For the text-containing cell, return its midpoint in (X, Y) coordinate format. 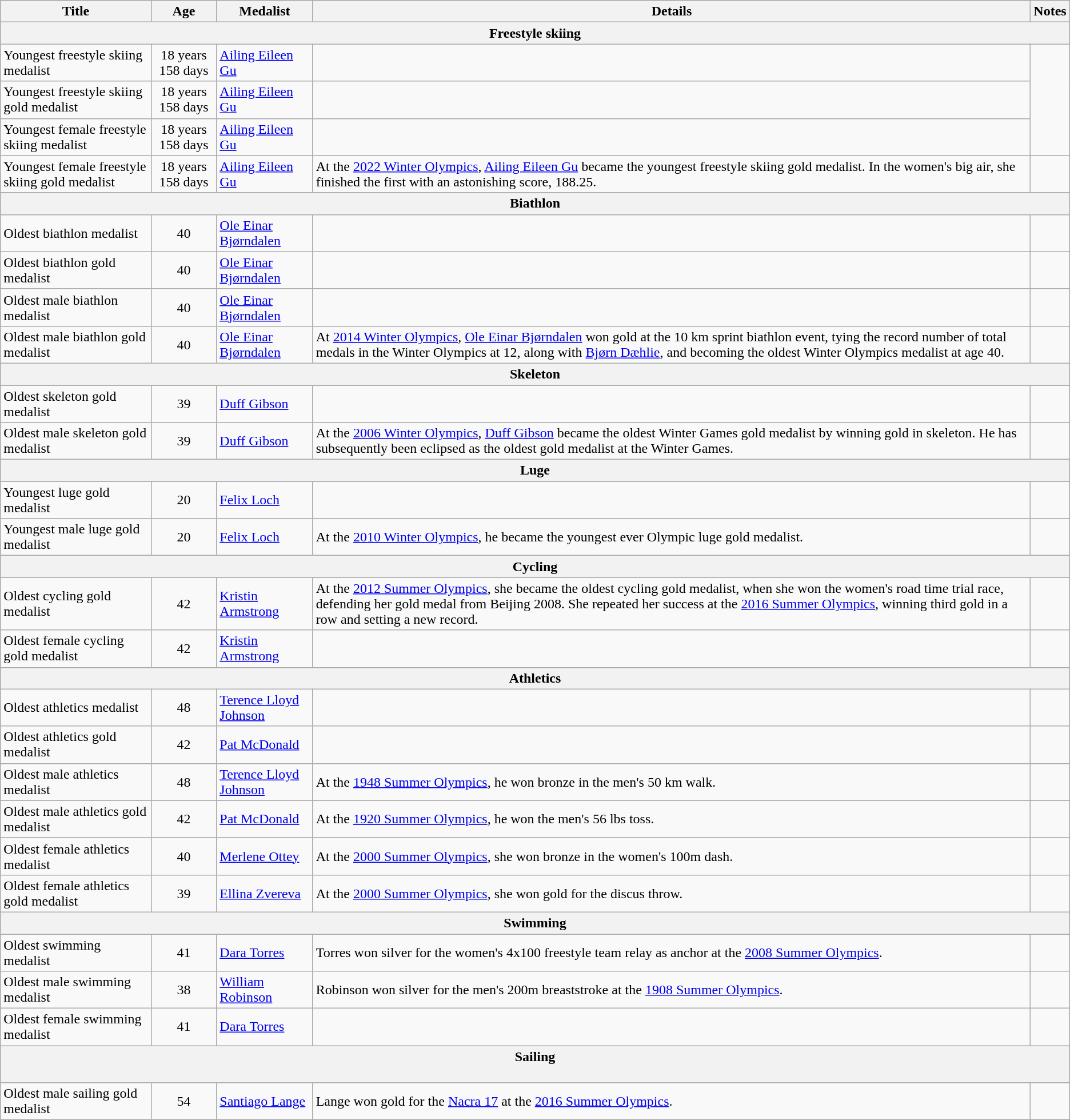
Oldest biathlon gold medalist (75, 270)
Oldest female athletics gold medalist (75, 893)
Notes (1050, 11)
Oldest male swimming medalist (75, 990)
Youngest female freestyle skiing gold medalist (75, 174)
Lange won gold for the Nacra 17 at the 2016 Summer Olympics. (672, 1101)
Skeleton (535, 374)
At the 2000 Summer Olympics, she won gold for the discus throw. (672, 893)
At the 1948 Summer Olympics, he won bronze in the men's 50 km walk. (672, 782)
Oldest female cycling gold medalist (75, 648)
Details (672, 11)
38 (184, 990)
Age (184, 11)
Oldest female swimming medalist (75, 1027)
Oldest skeleton gold medalist (75, 404)
At the 2010 Winter Olympics, he became the youngest ever Olympic luge gold medalist. (672, 537)
Cycling (535, 567)
Oldest athletics gold medalist (75, 744)
At the 1920 Summer Olympics, he won the men's 56 lbs toss. (672, 819)
Merlene Ottey (265, 856)
Youngest female freestyle skiing medalist (75, 137)
Oldest male athletics medalist (75, 782)
Youngest male luge gold medalist (75, 537)
Oldest male sailing gold medalist (75, 1101)
Oldest cycling gold medalist (75, 604)
Oldest male biathlon gold medalist (75, 344)
Title (75, 11)
Oldest female athletics medalist (75, 856)
Oldest male skeleton gold medalist (75, 441)
Sailing (535, 1065)
Oldest male athletics gold medalist (75, 819)
William Robinson (265, 990)
Luge (535, 471)
Medalist (265, 11)
Youngest freestyle skiing medalist (75, 63)
Oldest biathlon medalist (75, 233)
Santiago Lange (265, 1101)
Youngest freestyle skiing gold medalist (75, 99)
Athletics (535, 678)
Ellina Zvereva (265, 893)
54 (184, 1101)
Freestyle skiing (535, 33)
At the 2000 Summer Olympics, she won bronze in the women's 100m dash. (672, 856)
Oldest swimming medalist (75, 952)
Torres won silver for the women's 4x100 freestyle team relay as anchor at the 2008 Summer Olympics. (672, 952)
Robinson won silver for the men's 200m breaststroke at the 1908 Summer Olympics. (672, 990)
Biathlon (535, 204)
Youngest luge gold medalist (75, 500)
Swimming (535, 923)
Oldest male biathlon medalist (75, 308)
Oldest athletics medalist (75, 708)
